Capture the cell that displays the provided text and extract its (x, y) central coordinate. 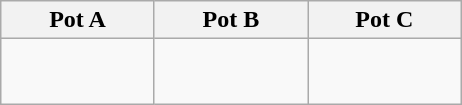
Pot A (78, 20)
Pot B (230, 20)
Pot C (384, 20)
